For the text-containing cell, return its midpoint in [x, y] coordinate format. 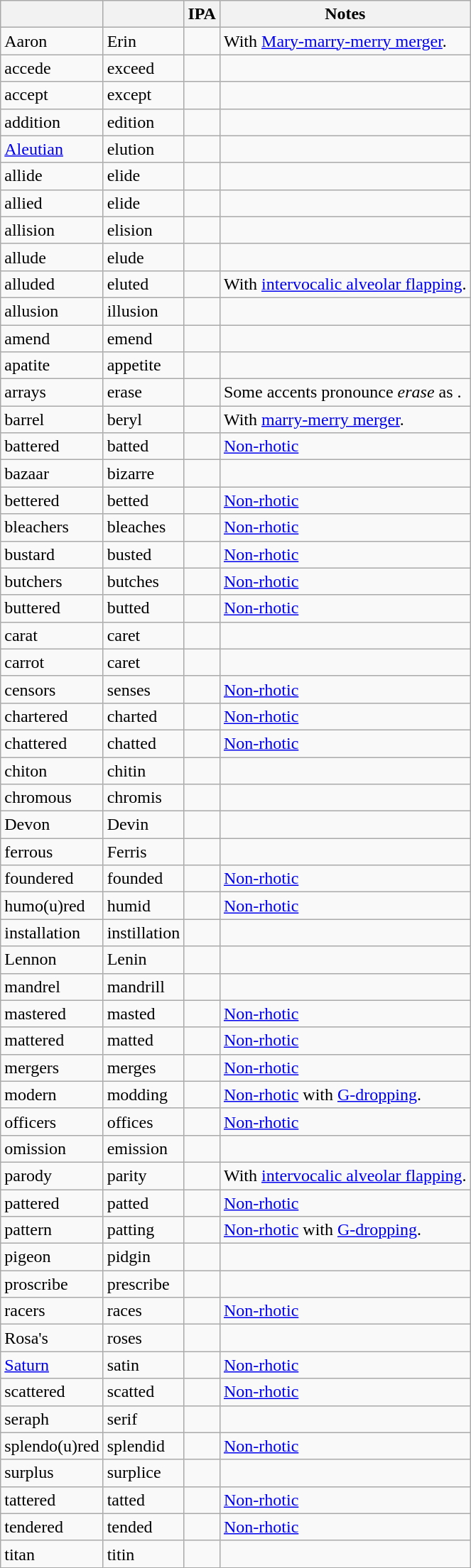
emend [144, 339]
seraph [52, 1419]
modern [52, 1095]
Notes [345, 14]
splendo(u)red [52, 1446]
bizarre [144, 473]
exceed [144, 68]
edition [144, 122]
tattered [52, 1500]
With Mary-marry-merry merger. [345, 41]
bleachers [52, 527]
splendid [144, 1446]
emission [144, 1148]
races [144, 1311]
beryl [144, 420]
mergers [52, 1068]
chatted [144, 743]
carat [52, 635]
chartered [52, 716]
prescribe [144, 1284]
mattered [52, 1041]
satin [144, 1365]
parity [144, 1175]
alluded [52, 284]
mastered [52, 1014]
bleaches [144, 527]
Lennon [52, 960]
betted [144, 500]
humo(u)red [52, 906]
appetite [144, 366]
allude [52, 257]
addition [52, 122]
mandrill [144, 987]
except [144, 95]
allide [52, 176]
tendered [52, 1527]
allusion [52, 311]
With marry-merry merger. [345, 420]
merges [144, 1068]
pidgin [144, 1257]
surplice [144, 1473]
senses [144, 689]
humid [144, 906]
serif [144, 1419]
instillation [144, 933]
chitin [144, 770]
chromous [52, 798]
scattered [52, 1392]
Saturn [52, 1365]
Aleutian [52, 149]
ferrous [52, 852]
founded [144, 879]
Devon [52, 825]
pattered [52, 1203]
censors [52, 689]
butches [144, 581]
Erin [144, 41]
illusion [144, 311]
chromis [144, 798]
matted [144, 1041]
roses [144, 1338]
proscribe [52, 1284]
accede [52, 68]
arrays [52, 393]
scatted [144, 1392]
bettered [52, 500]
titan [52, 1554]
chiton [52, 770]
allision [52, 230]
offices [144, 1122]
installation [52, 933]
Ferris [144, 852]
allied [52, 203]
busted [144, 554]
surplus [52, 1473]
chattered [52, 743]
racers [52, 1311]
modding [144, 1095]
Lenin [144, 960]
elision [144, 230]
elude [144, 257]
batted [144, 446]
barrel [52, 420]
foundered [52, 879]
Aaron [52, 41]
butchers [52, 581]
tended [144, 1527]
omission [52, 1148]
carrot [52, 662]
buttered [52, 608]
erase [144, 393]
masted [144, 1014]
bustard [52, 554]
amend [52, 339]
Devin [144, 825]
titin [144, 1554]
elution [144, 149]
parody [52, 1175]
Rosa's [52, 1338]
tatted [144, 1500]
patting [144, 1230]
mandrel [52, 987]
butted [144, 608]
officers [52, 1122]
pattern [52, 1230]
IPA [202, 14]
battered [52, 446]
apatite [52, 366]
accept [52, 95]
bazaar [52, 473]
charted [144, 716]
Some accents pronounce erase as . [345, 393]
patted [144, 1203]
pigeon [52, 1257]
eluted [144, 284]
